Pinpoint the cell where the given text exists, returning its (X, Y) midpoint coordinate. 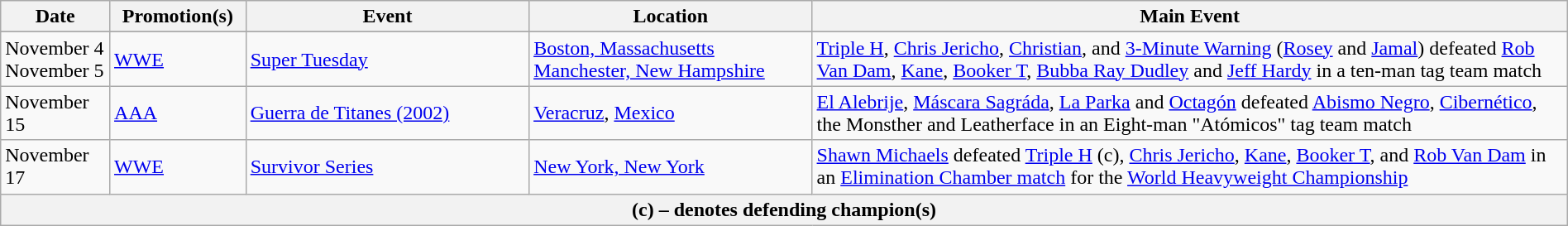
New York, New York (671, 167)
Event (387, 17)
Super Tuesday (387, 60)
AAA (179, 113)
Main Event (1189, 17)
Date (55, 17)
Guerra de Titanes (2002) (387, 113)
Location (671, 17)
November 4November 5 (55, 60)
(c) – denotes defending champion(s) (784, 209)
November 17 (55, 167)
November 15 (55, 113)
Veracruz, Mexico (671, 113)
Boston, MassachusettsManchester, New Hampshire (671, 60)
Survivor Series (387, 167)
Promotion(s) (179, 17)
